Detect which cell encompasses the target text, then output its (x, y) center coordinate. 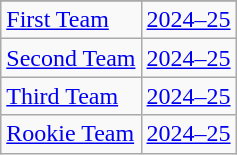
Third Team (71, 96)
Rookie Team (71, 134)
Second Team (71, 58)
First Team (71, 20)
